Return the [x, y] coordinate for the center point of the cell that contains the specified text.  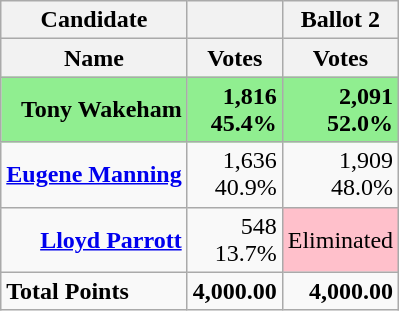
Lloyd Parrott [94, 240]
Candidate [94, 20]
Total Points [94, 291]
Tony Wakeham [94, 110]
2,09152.0% [340, 110]
54813.7% [234, 240]
Eliminated [340, 240]
1,81645.4% [234, 110]
1,90948.0% [340, 174]
Ballot 2 [340, 20]
Eugene Manning [94, 174]
Name [94, 58]
1,63640.9% [234, 174]
